Find where the given text appears and provide that cell's center as (X, Y) coordinate. 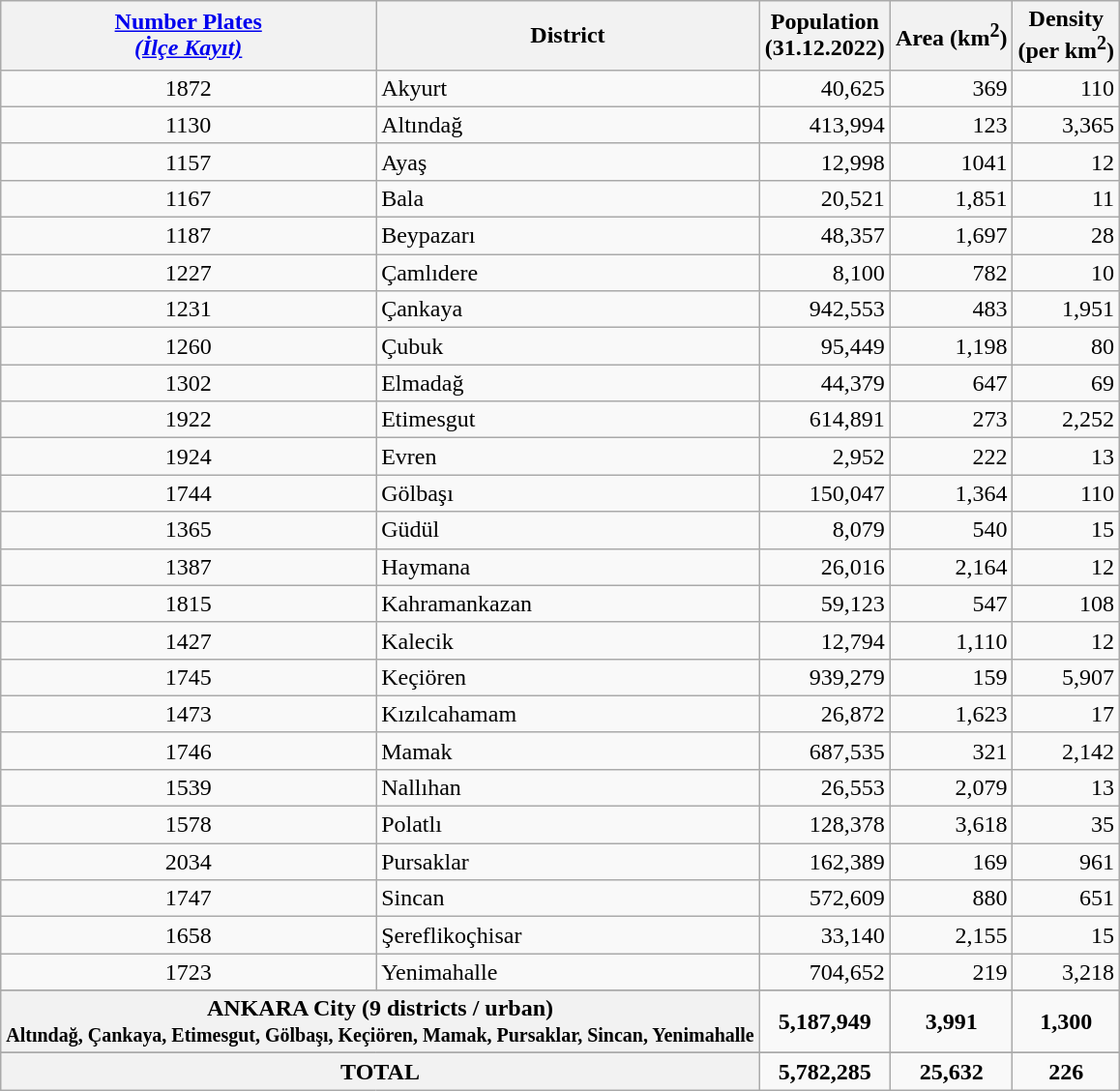
1746 (189, 751)
25,632 (952, 1072)
80 (1066, 346)
1,623 (952, 714)
1,364 (952, 493)
Çubuk (569, 346)
413,994 (824, 125)
Polatlı (569, 825)
369 (952, 88)
1,110 (952, 640)
1365 (189, 530)
219 (952, 972)
2,142 (1066, 751)
942,553 (824, 310)
540 (952, 530)
Haymana (569, 567)
Sincan (569, 899)
1260 (189, 346)
939,279 (824, 677)
1387 (189, 567)
123 (952, 125)
704,652 (824, 972)
Pursaklar (569, 862)
69 (1066, 383)
33,140 (824, 935)
Şereflikoçhisar (569, 935)
547 (952, 604)
321 (952, 751)
Area (km2) (952, 36)
128,378 (824, 825)
35 (1066, 825)
1302 (189, 383)
782 (952, 273)
1187 (189, 236)
Yenimahalle (569, 972)
TOTAL (381, 1072)
1723 (189, 972)
Kalecik (569, 640)
59,123 (824, 604)
8,079 (824, 530)
647 (952, 383)
1427 (189, 640)
3,218 (1066, 972)
Keçiören (569, 677)
961 (1066, 862)
1167 (189, 198)
5,187,949 (824, 1021)
3,991 (952, 1021)
1658 (189, 935)
40,625 (824, 88)
48,357 (824, 236)
11 (1066, 198)
1747 (189, 899)
12,998 (824, 162)
26,016 (824, 567)
Çamlıdere (569, 273)
2,952 (824, 457)
Kahramankazan (569, 604)
3,618 (952, 825)
Ayaş (569, 162)
Güdül (569, 530)
226 (1066, 1072)
1815 (189, 604)
Çankaya (569, 310)
2,155 (952, 935)
Nallıhan (569, 787)
Akyurt (569, 88)
Density(per km2) (1066, 36)
1130 (189, 125)
1,198 (952, 346)
1,697 (952, 236)
Number Plates(İlçe Kayıt) (189, 36)
26,872 (824, 714)
20,521 (824, 198)
1745 (189, 677)
8,100 (824, 273)
2,079 (952, 787)
Beypazarı (569, 236)
95,449 (824, 346)
108 (1066, 604)
1231 (189, 310)
District (569, 36)
1872 (189, 88)
5,907 (1066, 677)
Population(31.12.2022) (824, 36)
3,365 (1066, 125)
687,535 (824, 751)
5,782,285 (824, 1072)
222 (952, 457)
1578 (189, 825)
Mamak (569, 751)
162,389 (824, 862)
Gölbaşı (569, 493)
1539 (189, 787)
150,047 (824, 493)
880 (952, 899)
ANKARA City (9 districts / urban)Altındağ, Çankaya, Etimesgut, Gölbaşı, Keçiören, Mamak, Pursaklar, Sincan, Yenimahalle (381, 1021)
2,252 (1066, 420)
28 (1066, 236)
Evren (569, 457)
1922 (189, 420)
17 (1066, 714)
1,951 (1066, 310)
44,379 (824, 383)
1473 (189, 714)
1041 (952, 162)
1744 (189, 493)
Altındağ (569, 125)
1924 (189, 457)
2,164 (952, 567)
2034 (189, 862)
614,891 (824, 420)
169 (952, 862)
572,609 (824, 899)
12,794 (824, 640)
Elmadağ (569, 383)
Etimesgut (569, 420)
1227 (189, 273)
1,300 (1066, 1021)
651 (1066, 899)
26,553 (824, 787)
Kızılcahamam (569, 714)
273 (952, 420)
1,851 (952, 198)
Bala (569, 198)
10 (1066, 273)
483 (952, 310)
1157 (189, 162)
159 (952, 677)
